Search for the cell housing the specified text and yield its (x, y) center coordinate. 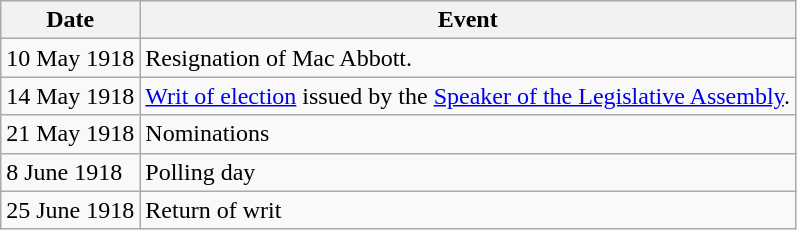
21 May 1918 (70, 134)
Return of writ (468, 210)
Polling day (468, 172)
25 June 1918 (70, 210)
Writ of election issued by the Speaker of the Legislative Assembly. (468, 96)
Event (468, 20)
8 June 1918 (70, 172)
14 May 1918 (70, 96)
Nominations (468, 134)
10 May 1918 (70, 58)
Date (70, 20)
Resignation of Mac Abbott. (468, 58)
